Determine the [X, Y] coordinate at the center of the cell enclosing the given text.  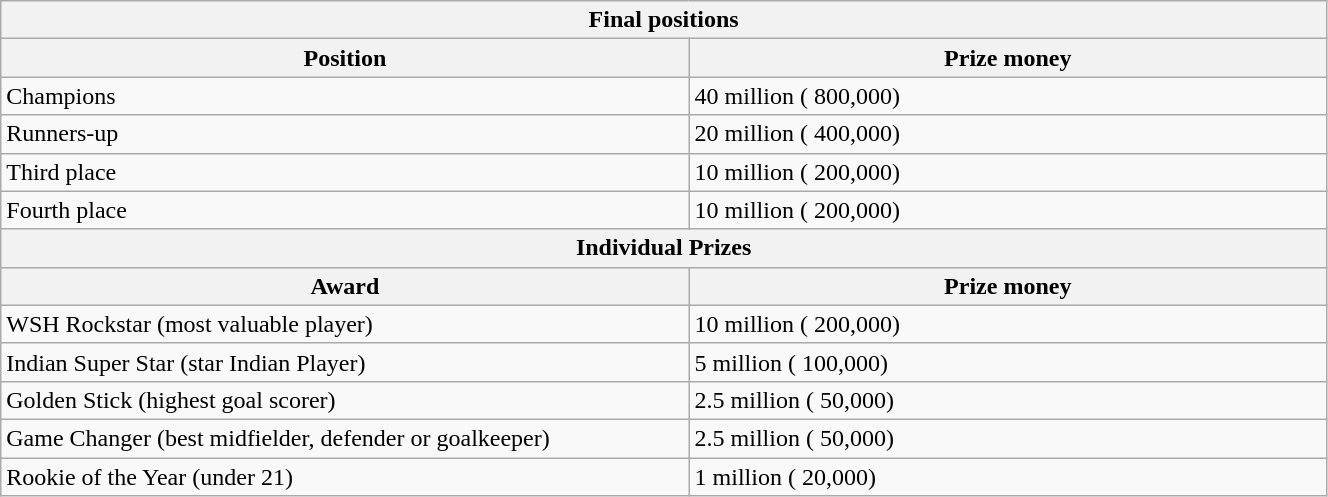
Rookie of the Year (under 21) [345, 477]
5 million ( 100,000) [1008, 362]
Final positions [664, 20]
Position [345, 58]
20 million ( 400,000) [1008, 134]
Award [345, 286]
Fourth place [345, 210]
WSH Rockstar (most valuable player) [345, 324]
Game Changer (best midfielder, defender or goalkeeper) [345, 438]
1 million ( 20,000) [1008, 477]
Champions [345, 96]
Indian Super Star (star Indian Player) [345, 362]
40 million ( 800,000) [1008, 96]
Individual Prizes [664, 248]
Third place [345, 172]
Golden Stick (highest goal scorer) [345, 400]
Runners-up [345, 134]
